Find where the given text appears and provide that cell's center as [X, Y] coordinate. 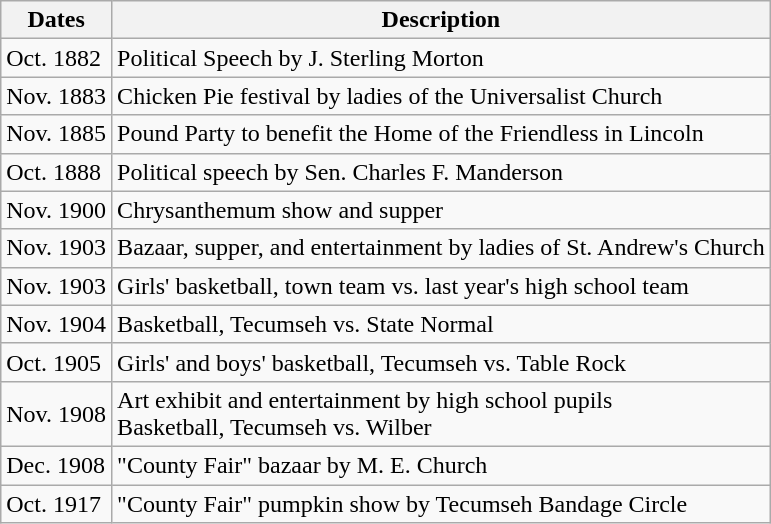
Girls' and boys' basketball, Tecumseh vs. Table Rock [442, 362]
Oct. 1888 [56, 172]
Girls' basketball, town team vs. last year's high school team [442, 286]
Dates [56, 20]
Bazaar, supper, and entertainment by ladies of St. Andrew's Church [442, 248]
Nov. 1900 [56, 210]
Nov. 1883 [56, 96]
Chrysanthemum show and supper [442, 210]
Nov. 1908 [56, 414]
Chicken Pie festival by ladies of the Universalist Church [442, 96]
"County Fair" bazaar by M. E. Church [442, 465]
Description [442, 20]
Oct. 1905 [56, 362]
Political speech by Sen. Charles F. Manderson [442, 172]
Oct. 1917 [56, 503]
Basketball, Tecumseh vs. State Normal [442, 324]
Political Speech by J. Sterling Morton [442, 58]
Nov. 1885 [56, 134]
Dec. 1908 [56, 465]
Oct. 1882 [56, 58]
Pound Party to benefit the Home of the Friendless in Lincoln [442, 134]
"County Fair" pumpkin show by Tecumseh Bandage Circle [442, 503]
Art exhibit and entertainment by high school pupilsBasketball, Tecumseh vs. Wilber [442, 414]
Nov. 1904 [56, 324]
